For the text-containing cell, return its midpoint in [x, y] coordinate format. 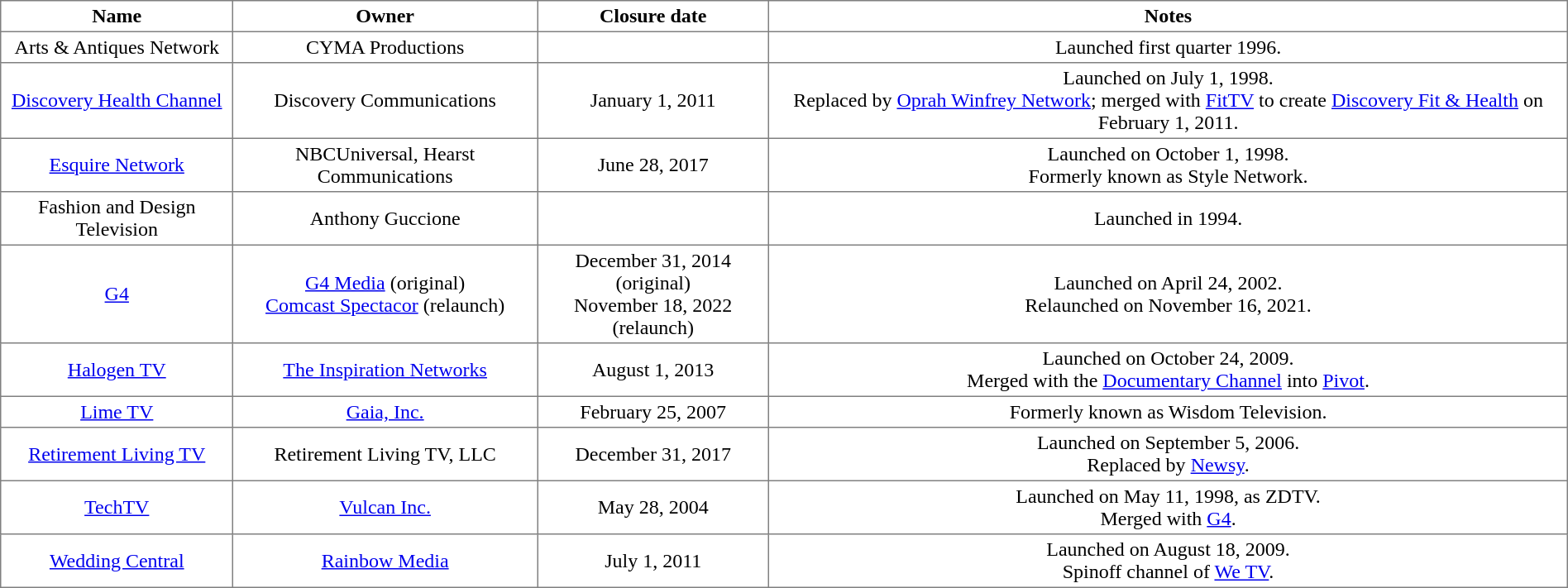
G4 [117, 294]
December 31, 2017 [653, 454]
Gaia, Inc. [385, 412]
Name [117, 17]
Owner [385, 17]
Discovery Communications [385, 101]
Fashion and Design Television [117, 218]
May 28, 2004 [653, 507]
Rainbow Media [385, 561]
August 1, 2013 [653, 370]
Launched on April 24, 2002.Relaunched on November 16, 2021. [1168, 294]
Halogen TV [117, 370]
Discovery Health Channel [117, 101]
Esquire Network [117, 165]
February 25, 2007 [653, 412]
Notes [1168, 17]
December 31, 2014 (original)November 18, 2022 (relaunch) [653, 294]
Launched on May 11, 1998, as ZDTV.Merged with G4. [1168, 507]
Launched on August 18, 2009.Spinoff channel of We TV. [1168, 561]
Closure date [653, 17]
Lime TV [117, 412]
Retirement Living TV, LLC [385, 454]
Launched on October 24, 2009.Merged with the Documentary Channel into Pivot. [1168, 370]
Formerly known as Wisdom Television. [1168, 412]
The Inspiration Networks [385, 370]
TechTV [117, 507]
June 28, 2017 [653, 165]
Launched on July 1, 1998.Replaced by Oprah Winfrey Network; merged with FitTV to create Discovery Fit & Health on February 1, 2011. [1168, 101]
CYMA Productions [385, 47]
Retirement Living TV [117, 454]
Launched in 1994. [1168, 218]
January 1, 2011 [653, 101]
G4 Media (original)Comcast Spectacor (relaunch) [385, 294]
Arts & Antiques Network [117, 47]
Wedding Central [117, 561]
Launched on October 1, 1998.Formerly known as Style Network. [1168, 165]
NBCUniversal, Hearst Communications [385, 165]
July 1, 2011 [653, 561]
Launched on September 5, 2006.Replaced by Newsy. [1168, 454]
Anthony Guccione [385, 218]
Launched first quarter 1996. [1168, 47]
Vulcan Inc. [385, 507]
